Extract the [x, y] coordinate from the center of the cell holding the provided text.  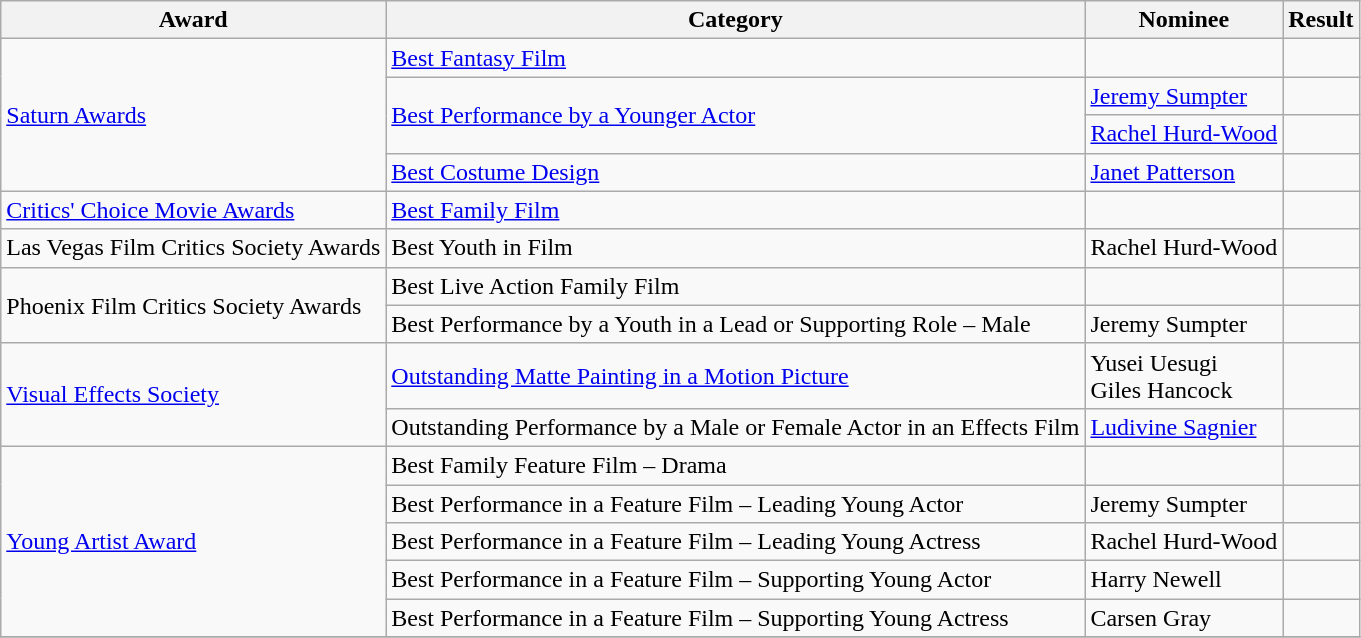
Category [736, 20]
Ludivine Sagnier [1184, 427]
Critics' Choice Movie Awards [194, 210]
Visual Effects Society [194, 394]
Best Fantasy Film [736, 58]
Best Family Film [736, 210]
Janet Patterson [1184, 172]
Phoenix Film Critics Society Awards [194, 305]
Best Costume Design [736, 172]
Young Artist Award [194, 541]
Saturn Awards [194, 115]
Outstanding Performance by a Male or Female Actor in an Effects Film [736, 427]
Carsen Gray [1184, 618]
Best Performance in a Feature Film – Leading Young Actor [736, 503]
Best Performance by a Younger Actor [736, 115]
Outstanding Matte Painting in a Motion Picture [736, 376]
Award [194, 20]
Best Performance in a Feature Film – Supporting Young Actor [736, 580]
Best Performance in a Feature Film – Leading Young Actress [736, 542]
Best Live Action Family Film [736, 286]
Las Vegas Film Critics Society Awards [194, 248]
Yusei UesugiGiles Hancock [1184, 376]
Best Performance by a Youth in a Lead or Supporting Role – Male [736, 324]
Harry Newell [1184, 580]
Nominee [1184, 20]
Best Family Feature Film – Drama [736, 465]
Best Performance in a Feature Film – Supporting Young Actress [736, 618]
Best Youth in Film [736, 248]
Result [1321, 20]
